Pinpoint the cell where the given text exists, returning its [x, y] midpoint coordinate. 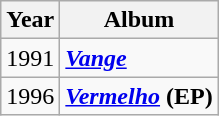
1991 [30, 58]
1996 [30, 96]
Vange [139, 58]
Vermelho (EP) [139, 96]
Year [30, 20]
Album [139, 20]
